Output the (x, y) coordinate of the center of the cell containing the given text.  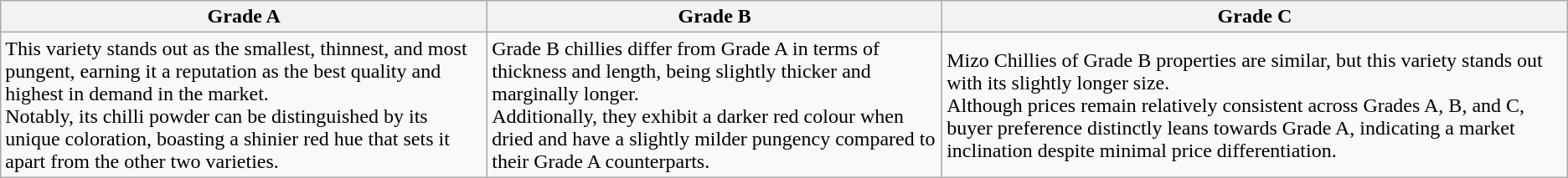
Grade C (1255, 17)
Grade A (245, 17)
Grade B (715, 17)
